Search for the cell housing the specified text and yield its [X, Y] center coordinate. 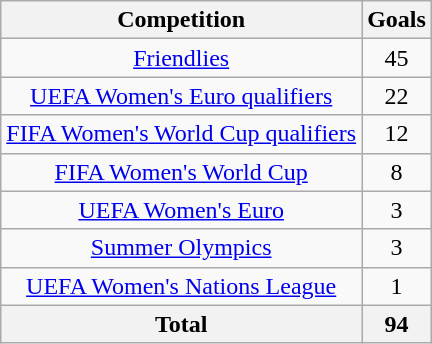
FIFA Women's World Cup qualifiers [182, 134]
45 [397, 58]
12 [397, 134]
94 [397, 324]
UEFA Women's Nations League [182, 286]
Goals [397, 20]
22 [397, 96]
UEFA Women's Euro qualifiers [182, 96]
Competition [182, 20]
FIFA Women's World Cup [182, 172]
Summer Olympics [182, 248]
Total [182, 324]
Friendlies [182, 58]
UEFA Women's Euro [182, 210]
8 [397, 172]
1 [397, 286]
